Detect which cell encompasses the target text, then output its (X, Y) center coordinate. 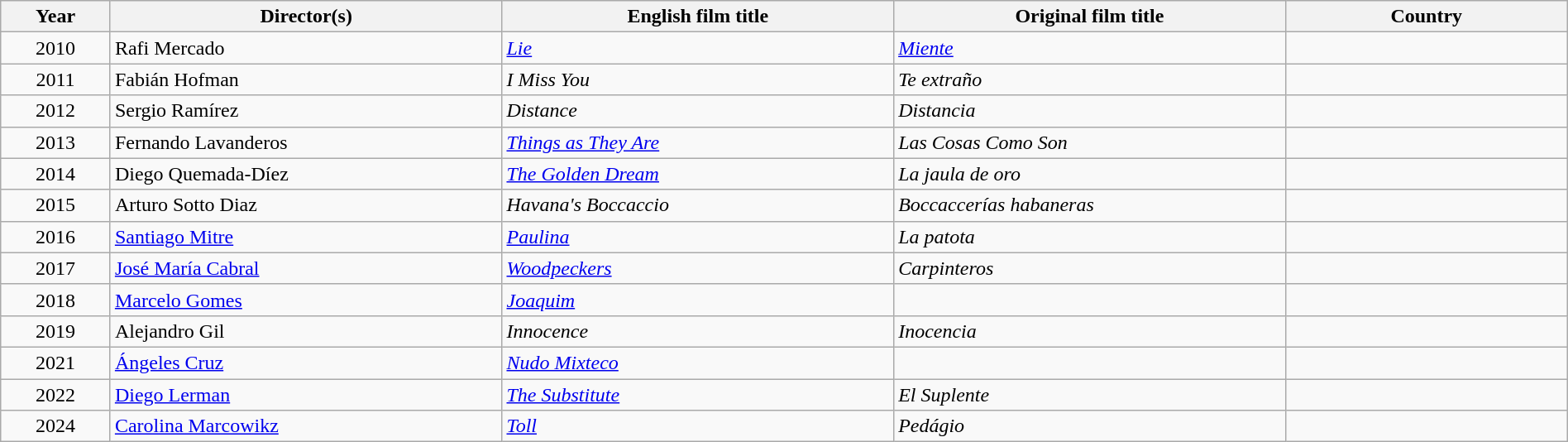
Santiago Mitre (306, 237)
Pedágio (1090, 426)
I Miss You (698, 79)
La jaula de oro (1090, 174)
Alejandro Gil (306, 331)
Country (1426, 17)
Marcelo Gomes (306, 300)
2015 (56, 205)
Miente (1090, 48)
Distancia (1090, 111)
Fernando Lavanderos (306, 142)
Diego Quemada-Díez (306, 174)
Havana's Boccaccio (698, 205)
Lie (698, 48)
2014 (56, 174)
Things as They Are (698, 142)
Paulina (698, 237)
2011 (56, 79)
2019 (56, 331)
La patota (1090, 237)
English film title (698, 17)
Nudo Mixteco (698, 363)
Rafi Mercado (306, 48)
2021 (56, 363)
Inocencia (1090, 331)
Original film title (1090, 17)
El Suplente (1090, 395)
2012 (56, 111)
Sergio Ramírez (306, 111)
Year (56, 17)
Te extraño (1090, 79)
The Substitute (698, 395)
2016 (56, 237)
Toll (698, 426)
Woodpeckers (698, 268)
Boccaccerías habaneras (1090, 205)
Director(s) (306, 17)
2022 (56, 395)
Las Cosas Como Son (1090, 142)
Fabián Hofman (306, 79)
2018 (56, 300)
Distance (698, 111)
Diego Lerman (306, 395)
Carpinteros (1090, 268)
2010 (56, 48)
2017 (56, 268)
Joaquim (698, 300)
José María Cabral (306, 268)
2024 (56, 426)
Innocence (698, 331)
Arturo Sotto Diaz (306, 205)
Ángeles Cruz (306, 363)
Carolina Marcowikz (306, 426)
The Golden Dream (698, 174)
2013 (56, 142)
